For the text-containing cell, return its midpoint in (x, y) coordinate format. 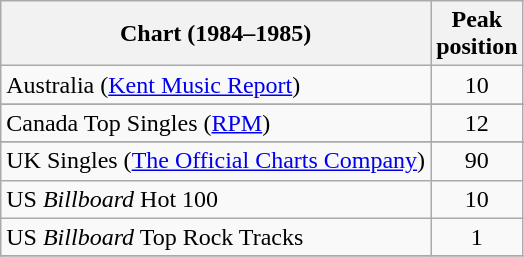
Canada Top Singles (RPM) (216, 123)
Australia (Kent Music Report) (216, 85)
UK Singles (The Official Charts Company) (216, 161)
Chart (1984–1985) (216, 34)
90 (477, 161)
1 (477, 237)
12 (477, 123)
US Billboard Top Rock Tracks (216, 237)
Peakposition (477, 34)
US Billboard Hot 100 (216, 199)
